From the cell containing the given text, extract its center point as [x, y] coordinate. 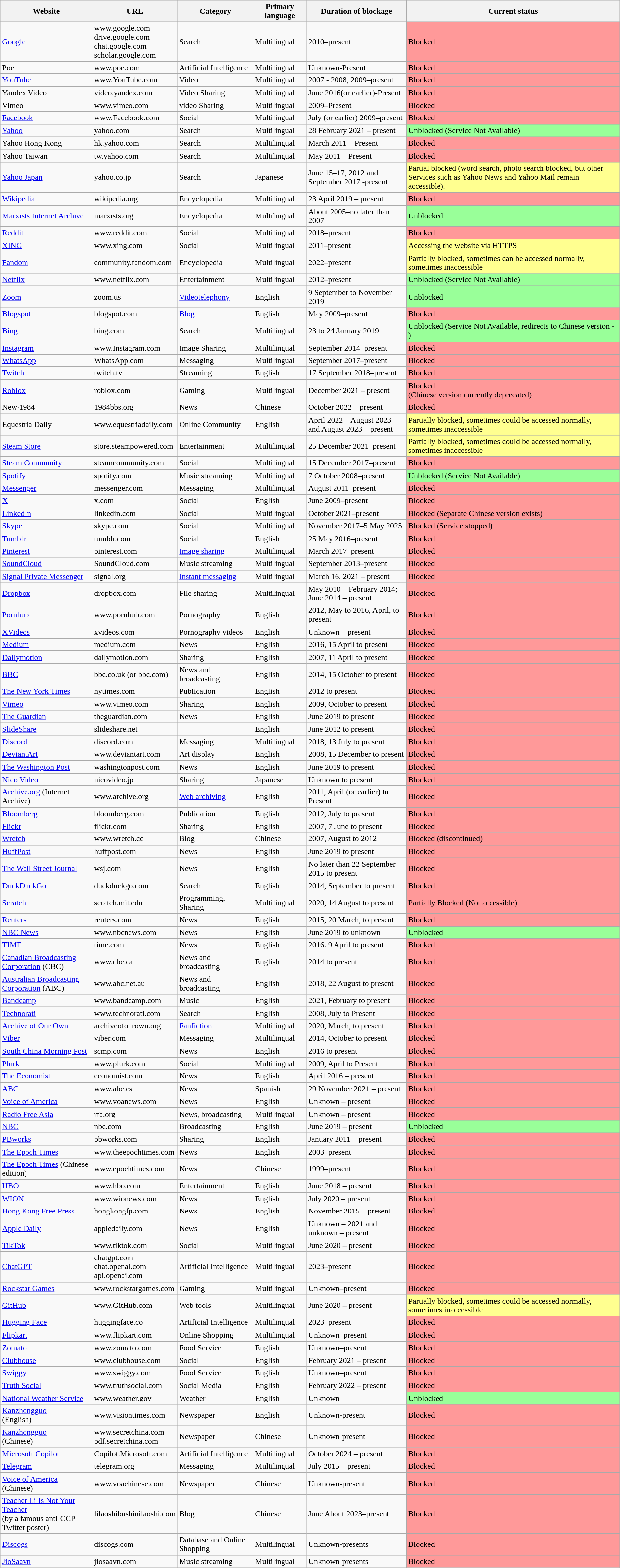
2012, May to 2016, April, to present [356, 615]
jiosaavn.com [135, 1561]
spotify.com [135, 476]
Rockstar Games [46, 1288]
www.theepochtimes.com [135, 1152]
May 2011 – Present [356, 156]
Pornhub [46, 615]
Skype [46, 526]
Signal Private Messenger [46, 576]
lilaoshibushinilaoshi.com [135, 1514]
chatgpt.comchat.openai.comapi.openai.com [135, 1267]
2021, February to present [356, 1001]
December 2021 – present [356, 390]
2010–present [356, 42]
Pinterest [46, 551]
DuckDuckGo [46, 885]
bbc.co.uk (or bbc.com) [135, 674]
Partially blocked, sometimes can be accessed normally, sometimes inaccessible [513, 263]
Bandcamp [46, 1001]
June 2019 – present [356, 1126]
The Economist [46, 1076]
Web archiving [215, 796]
wikipedia.org [135, 199]
2022–present [356, 263]
PBworks [46, 1139]
Dropbox [46, 593]
Netflix [46, 280]
Dailymotion [46, 657]
Instant messaging [215, 576]
TikTok [46, 1245]
June 2018 – present [356, 1186]
Twitch [46, 373]
June 2009–present [356, 501]
messenger.com [135, 488]
SlideShare [46, 729]
2014 to present [356, 962]
Yahoo [46, 130]
HuffPost [46, 851]
Apple Daily [46, 1228]
Yahoo Hong Kong [46, 143]
hk.yahoo.com [135, 143]
Social Media [215, 1385]
Discogs [46, 1544]
Pornography [215, 615]
New·1984 [46, 407]
Unblocked (Service Not Available, redirects to Chinese version - ) [513, 331]
www.google.comdrive.google.comchat.google.comscholar.google.com [135, 42]
Primary language [280, 11]
www.abc.es [135, 1089]
www.pornhub.com [135, 615]
www.GitHub.com [135, 1306]
YouTube [46, 80]
www.archive.org [135, 796]
tw.yahoo.com [135, 156]
September 2013–present [356, 564]
BBC [46, 674]
Google [46, 42]
pbworks.com [135, 1139]
Partial blocked (word search, photo search blocked, but other Services such as Yahoo News and Yahoo Mail remain accessible). [513, 177]
Image sharing [215, 551]
GitHub [46, 1306]
DeviantArt [46, 754]
www.xing.com [135, 246]
hongkongfp.com [135, 1211]
Plurk [46, 1064]
2016, 15 April to present [356, 644]
Copilot.Microsoft.com [135, 1454]
XVideos [46, 632]
www.technorati.com [135, 1013]
www.deviantart.com [135, 754]
August 2011–present [356, 488]
Technorati [46, 1013]
twitch.tv [135, 373]
Steam Community [46, 463]
29 November 2021 – present [356, 1089]
Bing [46, 331]
washingtonpost.com [135, 767]
rfa.org [135, 1114]
huggingface.co [135, 1322]
yahoo.com [135, 130]
www.voachinese.com [135, 1484]
Instagram [46, 348]
Voice of America [46, 1101]
www.bandcamp.com [135, 1001]
2018, 22 August to present [356, 984]
video.yandex.com [135, 93]
March 2011 – Present [356, 143]
2018–present [356, 233]
Nico Video [46, 780]
2020, 14 August to present [356, 902]
October 2021–present [356, 513]
appledaily.com [135, 1228]
www.secretchina.compdf.secretchina.com [135, 1437]
viber.com [135, 1038]
Viber [46, 1038]
No later than 22 September 2015 to present [356, 869]
About 2005–no later than 2007 [356, 216]
www.clubhouse.com [135, 1360]
X [46, 501]
January 2011 – present [356, 1139]
Blocked (Service stopped) [513, 526]
2008, July to Present [356, 1013]
WION [46, 1199]
2020, March, to present [356, 1026]
Equestria Daily [46, 424]
2007, 7 June to present [356, 826]
Roblox [46, 390]
www.abc.net.au [135, 984]
medium.com [135, 644]
scratch.mit.edu [135, 902]
Accessing the website via HTTPS [513, 246]
Online Shopping [215, 1335]
National Weather Service [46, 1398]
Hong Kong Free Press [46, 1211]
1984bbs.org [135, 407]
2014, September to present [356, 885]
Scratch [46, 902]
Voice of America(Chinese) [46, 1484]
Teacher Li Is Not Your Teacher(by a famous anti-CCP Twitter poster) [46, 1514]
Zoom [46, 297]
time.com [135, 945]
The Guardian [46, 717]
2008, 15 December to present [356, 754]
2018, 13 July to present [356, 742]
www.swiggy.com [135, 1373]
July (or earlier) 2009–present [356, 118]
Reddit [46, 233]
February 2021 – present [356, 1360]
www.truthsocial.com [135, 1385]
2012–present [356, 280]
www.nbcnews.com [135, 932]
May 2009–present [356, 314]
15 December 2017–present [356, 463]
Swiggy [46, 1373]
The Wall Street Journal [46, 869]
video Sharing [215, 105]
duckduckgo.com [135, 885]
Spotify [46, 476]
nbc.com [135, 1126]
March 16, 2021 – present [356, 576]
URL [135, 11]
2009–Present [356, 105]
March 2017–present [356, 551]
Clubhouse [46, 1360]
theguardian.com [135, 717]
www.netflix.com [135, 280]
Blocked(Chinese version currently deprecated) [513, 390]
HBO [46, 1186]
Blocked (Separate Chinese version exists) [513, 513]
April 2016 – present [356, 1076]
Videotelephony [215, 297]
wsj.com [135, 869]
Unknown – 2021 and unknown – present [356, 1228]
2007 - 2008, 2009–present [356, 80]
Unknown-Present [356, 68]
Facebook [46, 118]
Unknown to present [356, 780]
Canadian Broadcasting Corporation (CBC) [46, 962]
Partially Blocked (Not accessible) [513, 902]
www.flipkart.com [135, 1335]
XING [46, 246]
July 2015 – present [356, 1466]
Web tools [215, 1306]
7 October 2008–present [356, 476]
Streaming [215, 373]
June About 2023–present [356, 1514]
June 2019 to unknown [356, 932]
pinterest.com [135, 551]
JioSaavn [46, 1561]
Current status [513, 11]
tumblr.com [135, 539]
archiveofourown.org [135, 1026]
2007, 11 April to present [356, 657]
WhatsApp.com [135, 360]
dailymotion.com [135, 657]
Weather [215, 1398]
Video Sharing [215, 93]
Website [46, 11]
bloomberg.com [135, 814]
Spanish [280, 1089]
Flipkart [46, 1335]
Blocked (discontinued) [513, 839]
blogspot.com [135, 314]
Blogspot [46, 314]
TIME [46, 945]
Microsoft Copilot [46, 1454]
Pornography videos [215, 632]
www.epochtimes.com [135, 1169]
April 2022 – August 2023 and August 2023 – present [356, 424]
Poe [46, 68]
Kanzhongguo(Chinese) [46, 1437]
signal.org [135, 576]
Database and Online Shopping [215, 1544]
July 2020 – present [356, 1199]
slideshare.net [135, 729]
Archive of Our Own [46, 1026]
www.zomato.com [135, 1348]
community.fandom.com [135, 263]
www.cbc.ca [135, 962]
SoundCloud [46, 564]
Yahoo Japan [46, 177]
steamcommunity.com [135, 463]
November 2017–5 May 2025 [356, 526]
www.rockstargames.com [135, 1288]
February 2022 – present [356, 1385]
www.weather.gov [135, 1398]
Tumblr [46, 539]
Broadcasting [215, 1126]
Video [215, 80]
The Epoch Times (Chinese edition) [46, 1169]
Yahoo Taiwan [46, 156]
23 April 2019 – present [356, 199]
25 December 2021–present [356, 446]
October 2022 – present [356, 407]
Marxists Internet Archive [46, 216]
17 September 2018–present [356, 373]
nytimes.com [135, 691]
yahoo.co.jp [135, 177]
Wretch [46, 839]
Reuters [46, 920]
28 February 2021 – present [356, 130]
Telegram [46, 1466]
Truth Social [46, 1385]
Discord [46, 742]
Kanzhongguo(English) [46, 1415]
2011, April (or earlier) to Present [356, 796]
telegram.org [135, 1466]
Programming, Sharing [215, 902]
bing.com [135, 331]
News, broadcasting [215, 1114]
Flickr [46, 826]
May 2010 – February 2014; June 2014 – present [356, 593]
dropbox.com [135, 593]
www.plurk.com [135, 1064]
www.tiktok.com [135, 1245]
2003–present [356, 1152]
Bloomberg [46, 814]
www.Facebook.com [135, 118]
discogs.com [135, 1544]
Duration of blockage [356, 11]
Unknown [356, 1398]
xvideos.com [135, 632]
2012, July to present [356, 814]
South China Morning Post [46, 1051]
www.Instagram.com [135, 348]
www.equestriadaily.com [135, 424]
skype.com [135, 526]
The Washington Post [46, 767]
flickr.com [135, 826]
23 to 24 January 2019 [356, 331]
www.YouTube.com [135, 80]
www.reddit.com [135, 233]
2016 to present [356, 1051]
x.com [135, 501]
June 2016(or earlier)-Present [356, 93]
2015, 20 March, to present [356, 920]
ChatGPT [46, 1267]
discord.com [135, 742]
www.poe.com [135, 68]
Music [215, 1001]
The New York Times [46, 691]
September 2014–present [356, 348]
2011–present [356, 246]
November 2015 – present [356, 1211]
Australian Broadcasting Corporation (ABC) [46, 984]
Image Sharing [215, 348]
Archive.org (Internet Archive) [46, 796]
scmp.com [135, 1051]
Steam Store [46, 446]
huffpost.com [135, 851]
www.visiontimes.com [135, 1415]
25 May 2016–present [356, 539]
ABC [46, 1089]
2014, October to present [356, 1038]
linkedin.com [135, 513]
Radio Free Asia [46, 1114]
Category [215, 11]
economist.com [135, 1076]
2014, 15 October to present [356, 674]
Fandom [46, 263]
9 September to November 2019 [356, 297]
www.voanews.com [135, 1101]
www.hbo.com [135, 1186]
LinkedIn [46, 513]
October 2024 – present [356, 1454]
SoundCloud.com [135, 564]
NBC News [46, 932]
Art display [215, 754]
www.wionews.com [135, 1199]
reuters.com [135, 920]
2007, August to 2012 [356, 839]
nicovideo.jp [135, 780]
zoom.us [135, 297]
2012 to present [356, 691]
marxists.org [135, 216]
2009, October to present [356, 704]
Hugging Face [46, 1322]
Zomato [46, 1348]
store.steampowered.com [135, 446]
www.wretch.cc [135, 839]
June 15–17, 2012 and September 2017 -present [356, 177]
1999–present [356, 1169]
The Epoch Times [46, 1152]
June 2012 to present [356, 729]
NBC [46, 1126]
2016. 9 April to present [356, 945]
WhatsApp [46, 360]
roblox.com [135, 390]
Yandex Video [46, 93]
Fanfiction [215, 1026]
Wikipedia [46, 199]
File sharing [215, 593]
2009, April to Present [356, 1064]
September 2017–present [356, 360]
Medium [46, 644]
Online Community [215, 424]
Messenger [46, 488]
